Detect which cell encompasses the target text, then output its [x, y] center coordinate. 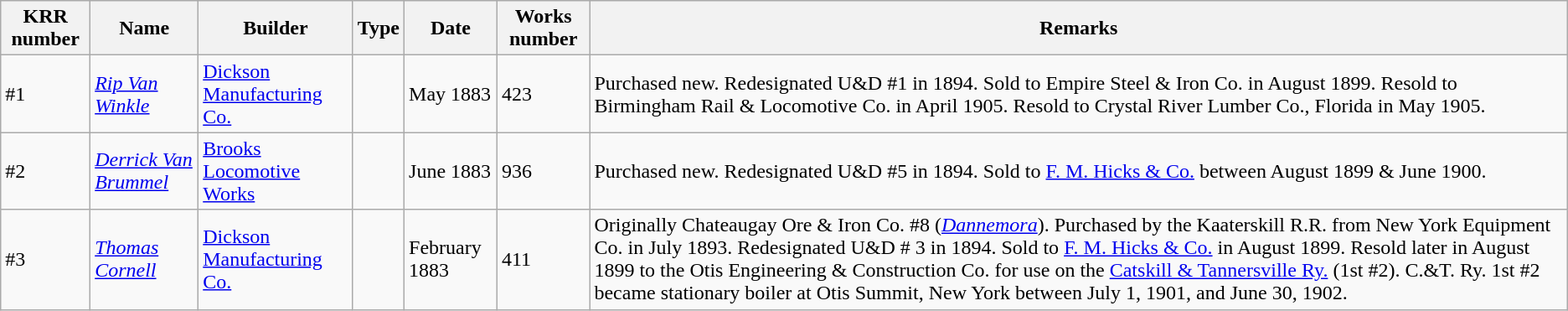
Brooks Locomotive Works [276, 171]
May 1883 [451, 94]
#1 [45, 94]
Date [451, 29]
Remarks [1079, 29]
411 [543, 260]
Builder [276, 29]
Derrick Van Brummel [144, 171]
Purchased new. Redesignated U&D #5 in 1894. Sold to F. M. Hicks & Co. between August 1899 & June 1900. [1079, 171]
936 [543, 171]
423 [543, 94]
Works number [543, 29]
June 1883 [451, 171]
February 1883 [451, 260]
#3 [45, 260]
#2 [45, 171]
Rip Van Winkle [144, 94]
Type [379, 29]
Thomas Cornell [144, 260]
Name [144, 29]
KRR number [45, 29]
